Search for the cell housing the specified text and yield its [X, Y] center coordinate. 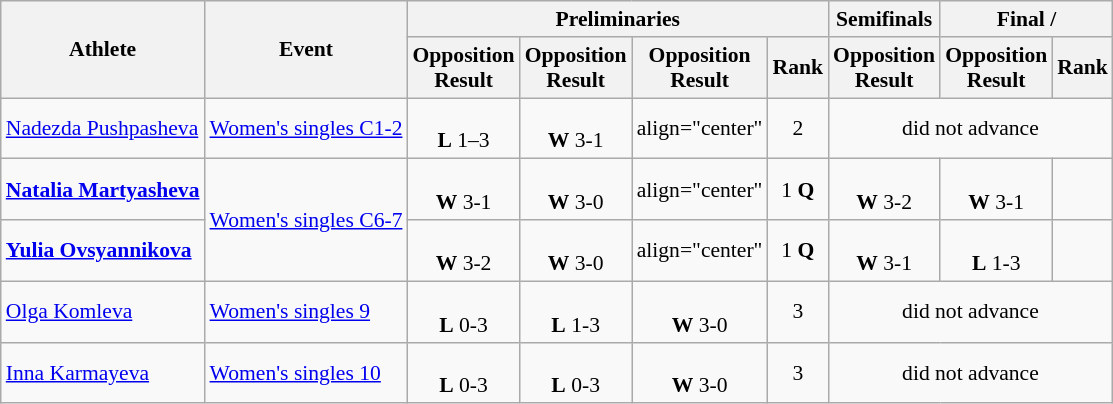
Yulia Ovsyannikova [103, 250]
Inna Karmayeva [103, 372]
Athlete [103, 50]
Natalia Martyasheva [103, 190]
Women's singles C6-7 [306, 220]
2 [798, 128]
Women's singles 9 [306, 312]
Nadezda Pushpasheva [103, 128]
Final / [1026, 19]
L 1–3 [463, 128]
Event [306, 50]
Preliminaries [618, 19]
Women's singles 10 [306, 372]
Olga Komleva [103, 312]
Women's singles C1-2 [306, 128]
Semifinals [884, 19]
